Provide the [x, y] coordinate of the cell's center where the given text is located.  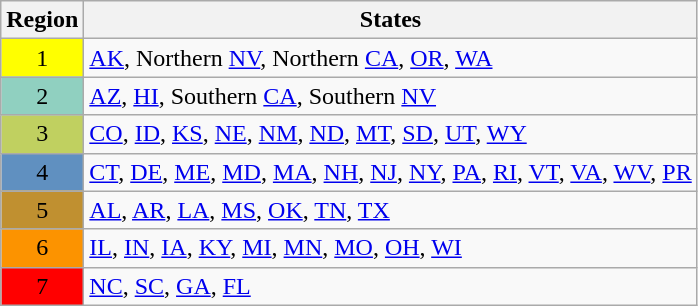
6 [42, 248]
7 [42, 286]
AZ, HI, Southern CA, Southern NV [390, 96]
3 [42, 134]
4 [42, 172]
AL, AR, LA, MS, OK, TN, TX [390, 210]
CO, ID, KS, NE, NM, ND, MT, SD, UT, WY [390, 134]
Region [42, 20]
2 [42, 96]
NC, SC, GA, FL [390, 286]
States [390, 20]
1 [42, 58]
IL, IN, IA, KY, MI, MN, MO, OH, WI [390, 248]
CT, DE, ME, MD, MA, NH, NJ, NY, PA, RI, VT, VA, WV, PR [390, 172]
AK, Northern NV, Northern CA, OR, WA [390, 58]
5 [42, 210]
